Scan for the cell matching the given text and deliver its (X, Y) coordinate at center. 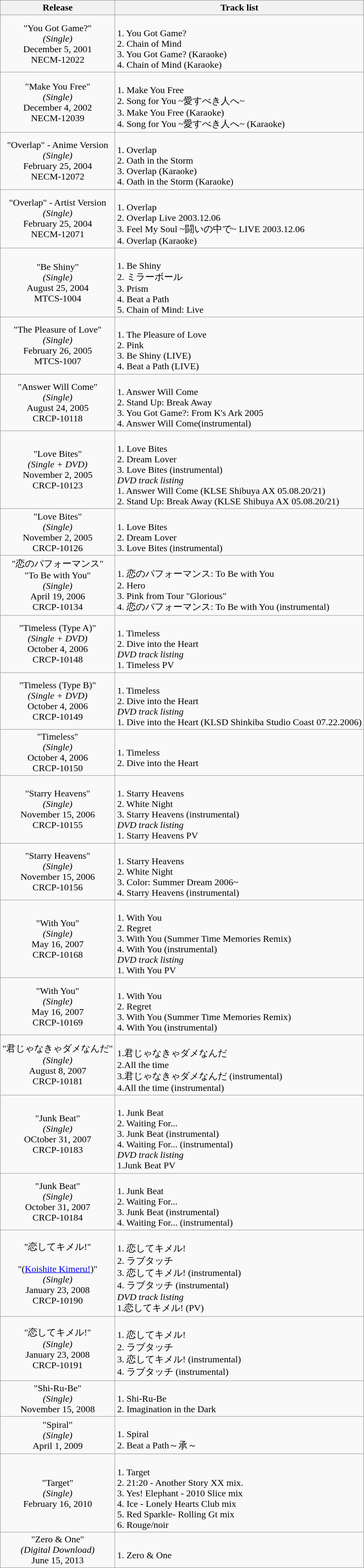
1. 恋のパフォーマンス: To Be with You 2. Hero 3. Pink from Tour "Glorious" 4. 恋のパフォーマンス: To Be with You (instrumental) (239, 585)
"Overlap" - Anime Version(Single) February 25, 2004 NECM-12072 (58, 161)
1. You Got Game? 2. Chain of Mind 3. You Got Game? (Karaoke) 4. Chain of Mind (Karaoke) (239, 44)
"The Pleasure of Love"(Single) February 26, 2005 MTCS-1007 (58, 345)
"Make You Free"(Single) December 4, 2002 NECM-12039 (58, 102)
1. Timeless 2. Dive into the Heart (239, 752)
"恋してキメル!""(Koishite Kimeru!)" (Single) January 23, 2008 CRCP-10190 (58, 1274)
"Answer Will Come"(Single) August 24, 2005 CRCP-10118 (58, 402)
"Zero & One"(Digital Download) June 15, 2013 (58, 1550)
"Junk Beat"(Single) October 31, 2007 CRCP-10184 (58, 1202)
"Shi-Ru-Be"(Single) November 15, 2008 (58, 1399)
1. Spiral 2. Beat a Path～承～ (239, 1436)
1.君じゃなきゃダメなんだ 2.All the time 3.君じゃなきゃダメなんだ (instrumental) 4.All the time (instrumental) (239, 1065)
1. The Pleasure of Love 2. Pink 3. Be Shiny (LIVE) 4. Beat a Path (LIVE) (239, 345)
1. Timeless 2. Dive into the Heart DVD track listing 1. Timeless PV (239, 644)
"You Got Game?"(Single) December 5, 2001 NECM-12022 (58, 44)
"With You"(Single) May 16, 2007 CRCP-10168 (58, 939)
1. Starry Heavens 2. White Night 3. Color: Summer Dream 2006~ 4. Starry Heavens (instrumental) (239, 872)
"With You"(Single) May 16, 2007 CRCP-10169 (58, 1006)
"Timeless"(Single) October 4, 2006 CRCP-10150 (58, 752)
1. Timeless 2. Dive into the Heart DVD track listing 1. Dive into the Heart (KLSD Shinkiba Studio Coast 07.22.2006) (239, 701)
"Target"(Single) February 16, 2010 (58, 1493)
1. With You 2. Regret 3. With You (Summer Time Memories Remix) 4. With You (instrumental) DVD track listing 1. With You PV (239, 939)
1. Overlap 2. Overlap Live 2003.12.06 3. Feel My Soul ~闘いの中で~ LIVE 2003.12.06 4. Overlap (Karaoke) (239, 219)
1. Starry Heavens 2. White Night 3. Starry Heavens (instrumental) DVD track listing 1. Starry Heavens PV (239, 809)
"Love Bites"(Single) November 2, 2005 CRCP-10126 (58, 532)
1. Shi-Ru-Be 2. Imagination in the Dark (239, 1399)
1. Answer Will Come 2. Stand Up: Break Away 3. You Got Game?: From K's Ark 2005 4. Answer Will Come(instrumental) (239, 402)
1. Overlap 2. Oath in the Storm 3. Overlap (Karaoke) 4. Oath in the Storm (Karaoke) (239, 161)
"Be Shiny"(Single) August 25, 2004 MTCS-1004 (58, 283)
1. Make You Free 2. Song for You ~愛すべき人へ~ 3. Make You Free (Karaoke) 4. Song for You ~愛すべき人へ~ (Karaoke) (239, 102)
1. Zero & One (239, 1550)
1. With You 2. Regret 3. With You (Summer Time Memories Remix) 4. With You (instrumental) (239, 1006)
"Timeless (Type B)"(Single + DVD) October 4, 2006 CRCP-10149 (58, 701)
1. 恋してキメル! 2. ラブタッチ 3. 恋してキメル! (instrumental) 4. ラブタッチ (instrumental) (239, 1349)
"Junk Beat"(Single) OCtober 31, 2007 CRCP-10183 (58, 1134)
"Love Bites"(Single + DVD) November 2, 2005 CRCP-10123 (58, 470)
"恋のパフォーマンス""To Be with You" (Single) April 19, 2006 CRCP-10134 (58, 585)
1. 恋してキメル! 2. ラブタッチ 3. 恋してキメル! (instrumental) 4. ラブタッチ (instrumental) DVD track listing 1.恋してキメル! (PV) (239, 1274)
"Starry Heavens"(Single) November 15, 2006 CRCP-10155 (58, 809)
"Overlap" - Artist Version(Single) February 25, 2004 NECM-12071 (58, 219)
"君じゃなきゃダメなんだ"(Single) August 8, 2007 CRCP-10181 (58, 1065)
1. Love Bites 2. Dream Lover 3. Love Bites (instrumental) (239, 532)
Track list (239, 8)
1. Be Shiny 2. ミラーボール 3. Prism 4. Beat a Path 5. Chain of Mind: Live (239, 283)
"Timeless (Type A)"(Single + DVD) October 4, 2006 CRCP-10148 (58, 644)
"恋してキメル!"(Single) January 23, 2008 CRCP-10191 (58, 1349)
1. Junk Beat 2. Waiting For... 3. Junk Beat (instrumental) 4. Waiting For... (instrumental) (239, 1202)
Release (58, 8)
"Spiral"(Single) April 1, 2009 (58, 1436)
1. Junk Beat 2. Waiting For... 3. Junk Beat (instrumental) 4. Waiting For... (instrumental) DVD track listing 1.Junk Beat PV (239, 1134)
"Starry Heavens"(Single) November 15, 2006 CRCP-10156 (58, 872)
